Pinpoint the cell where the given text exists, returning its (X, Y) midpoint coordinate. 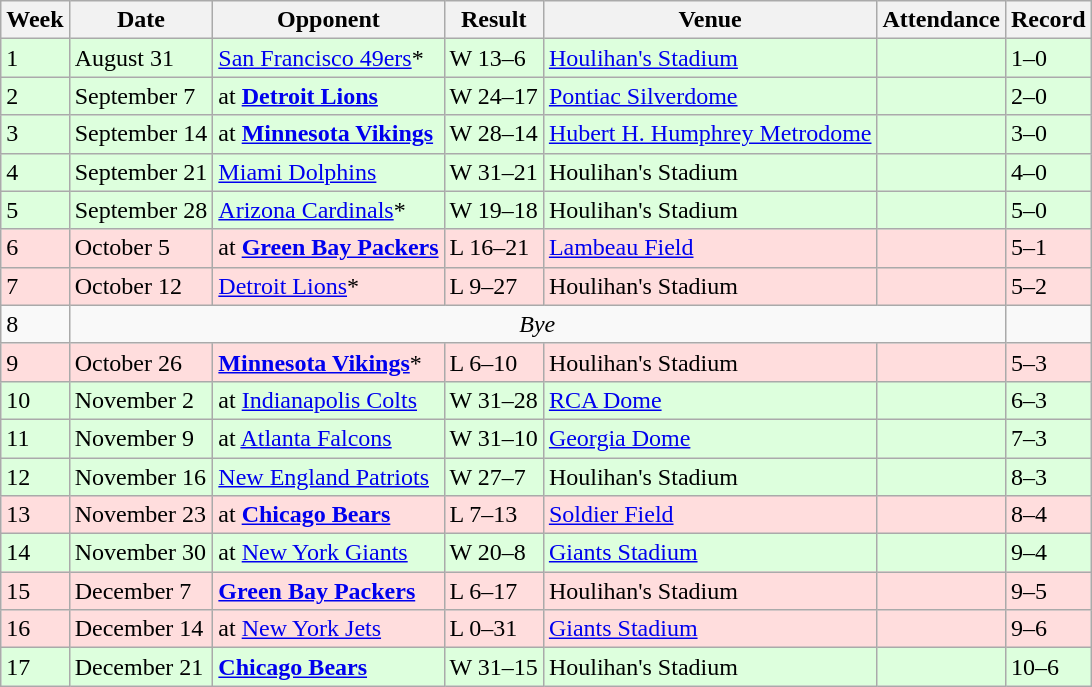
9 (35, 362)
New England Patriots (328, 477)
3 (35, 134)
September 14 (141, 134)
11 (35, 438)
September 21 (141, 172)
San Francisco 49ers* (328, 58)
W 31–10 (494, 438)
Chicago Bears (328, 667)
December 7 (141, 591)
Venue (710, 20)
W 13–6 (494, 58)
October 26 (141, 362)
Minnesota Vikings* (328, 362)
at Minnesota Vikings (328, 134)
8 (35, 324)
10–6 (1048, 667)
Georgia Dome (710, 438)
at New York Jets (328, 629)
December 14 (141, 629)
L 0–31 (494, 629)
1–0 (1048, 58)
L 9–27 (494, 286)
November 16 (141, 477)
Arizona Cardinals* (328, 210)
7 (35, 286)
Hubert H. Humphrey Metrodome (710, 134)
Opponent (328, 20)
14 (35, 553)
W 31–21 (494, 172)
2 (35, 96)
Detroit Lions* (328, 286)
10 (35, 400)
3–0 (1048, 134)
5–1 (1048, 248)
7–3 (1048, 438)
W 19–18 (494, 210)
13 (35, 515)
November 23 (141, 515)
5–3 (1048, 362)
12 (35, 477)
W 31–15 (494, 667)
15 (35, 591)
at Green Bay Packers (328, 248)
December 21 (141, 667)
August 31 (141, 58)
September 28 (141, 210)
4–0 (1048, 172)
Lambeau Field (710, 248)
Miami Dolphins (328, 172)
November 9 (141, 438)
Green Bay Packers (328, 591)
October 5 (141, 248)
2–0 (1048, 96)
8–3 (1048, 477)
Record (1048, 20)
at Chicago Bears (328, 515)
Result (494, 20)
1 (35, 58)
Bye (537, 324)
9–6 (1048, 629)
8–4 (1048, 515)
W 24–17 (494, 96)
6–3 (1048, 400)
16 (35, 629)
5–2 (1048, 286)
W 28–14 (494, 134)
4 (35, 172)
W 20–8 (494, 553)
L 6–17 (494, 591)
Soldier Field (710, 515)
6 (35, 248)
at Detroit Lions (328, 96)
November 30 (141, 553)
5–0 (1048, 210)
Attendance (941, 20)
5 (35, 210)
W 27–7 (494, 477)
Week (35, 20)
W 31–28 (494, 400)
September 7 (141, 96)
at New York Giants (328, 553)
17 (35, 667)
L 16–21 (494, 248)
Pontiac Silverdome (710, 96)
at Atlanta Falcons (328, 438)
RCA Dome (710, 400)
L 6–10 (494, 362)
Date (141, 20)
9–4 (1048, 553)
at Indianapolis Colts (328, 400)
9–5 (1048, 591)
November 2 (141, 400)
October 12 (141, 286)
L 7–13 (494, 515)
